Detect which cell encompasses the target text, then output its [x, y] center coordinate. 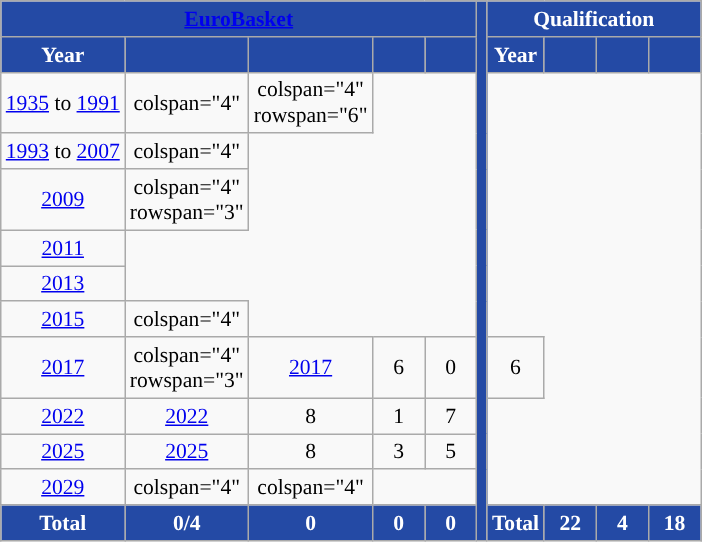
2013 [63, 284]
2029 [63, 488]
2011 [63, 248]
5 [451, 452]
EuroBasket [239, 19]
1993 to 2007 [63, 152]
Qualification [594, 19]
4 [622, 523]
1935 to 1991 [63, 102]
2009 [63, 200]
7 [451, 416]
3 [398, 452]
colspan="4" rowspan="6" [311, 102]
0/4 [187, 523]
2015 [63, 320]
18 [674, 523]
1 [398, 416]
22 [570, 523]
